Output the (x, y) coordinate of the center of the cell containing the given text.  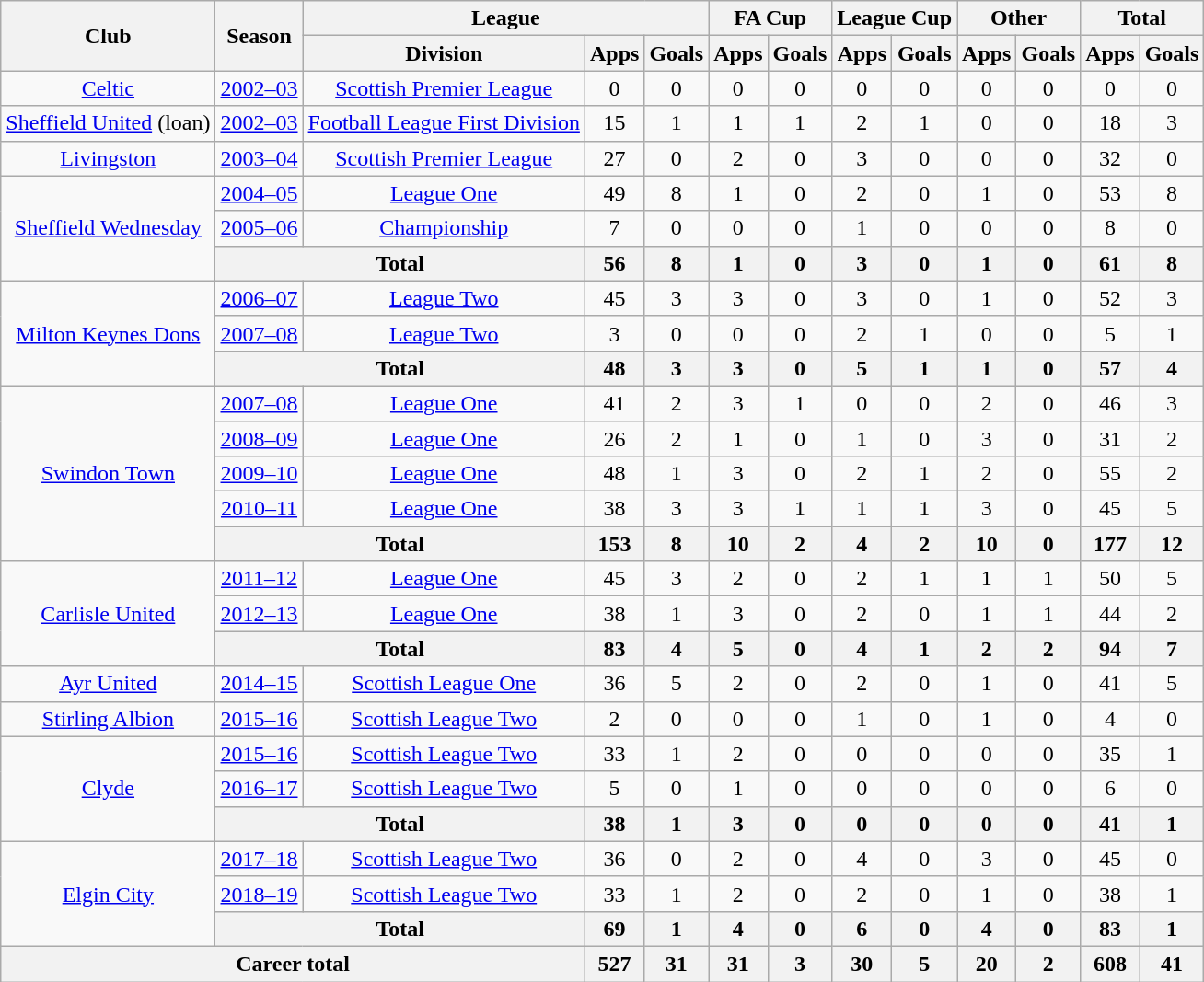
2003–04 (260, 158)
Ayr United (109, 684)
2009–10 (260, 474)
2004–05 (260, 193)
2010–11 (260, 509)
League Cup (895, 18)
15 (614, 123)
Club (109, 36)
Sheffield United (loan) (109, 123)
Scottish League One (444, 684)
Championship (444, 228)
527 (614, 964)
Sheffield Wednesday (109, 228)
12 (1172, 544)
52 (1110, 298)
61 (1110, 263)
2005–06 (260, 228)
Livingston (109, 158)
56 (614, 263)
32 (1110, 158)
Stirling Albion (109, 719)
53 (1110, 193)
Other (1019, 18)
2006–07 (260, 298)
50 (1110, 579)
Milton Keynes Dons (109, 333)
2018–19 (260, 894)
Celtic (109, 88)
30 (862, 964)
69 (614, 929)
FA Cup (770, 18)
Division (444, 53)
Clyde (109, 789)
55 (1110, 474)
94 (1110, 649)
Carlisle United (109, 614)
2014–15 (260, 684)
35 (1110, 754)
177 (1110, 544)
608 (1110, 964)
18 (1110, 123)
57 (1110, 368)
2011–12 (260, 579)
2012–13 (260, 614)
Elgin City (109, 894)
2008–09 (260, 439)
27 (614, 158)
153 (614, 544)
20 (987, 964)
26 (614, 439)
2016–17 (260, 789)
49 (614, 193)
Football League First Division (444, 123)
Career total (293, 964)
League (506, 18)
44 (1110, 614)
46 (1110, 403)
Swindon Town (109, 473)
Season (260, 36)
2017–18 (260, 859)
